Extract the [x, y] coordinate from the center of the cell holding the provided text.  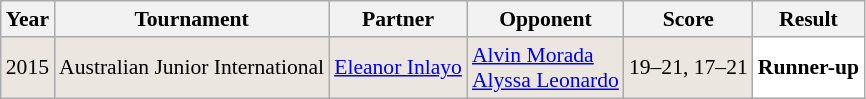
2015 [28, 68]
Opponent [546, 19]
Result [808, 19]
Partner [398, 19]
19–21, 17–21 [688, 68]
Runner-up [808, 68]
Tournament [192, 19]
Alvin Morada Alyssa Leonardo [546, 68]
Score [688, 19]
Australian Junior International [192, 68]
Year [28, 19]
Eleanor Inlayo [398, 68]
